Output the (x, y) coordinate of the center of the cell containing the given text.  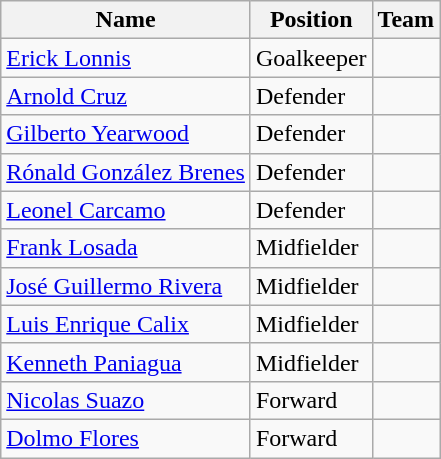
Kenneth Paniagua (126, 362)
Luis Enrique Calix (126, 324)
Nicolas Suazo (126, 400)
Leonel Carcamo (126, 210)
Arnold Cruz (126, 96)
Frank Losada (126, 248)
Goalkeeper (311, 58)
Dolmo Flores (126, 438)
Team (406, 20)
Position (311, 20)
Gilberto Yearwood (126, 134)
José Guillermo Rivera (126, 286)
Name (126, 20)
Rónald González Brenes (126, 172)
Erick Lonnis (126, 58)
